Determine the [X, Y] coordinate at the center of the cell enclosing the given text.  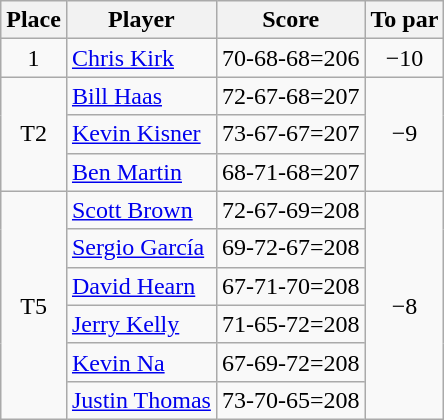
67-71-70=208 [290, 286]
To par [404, 20]
Bill Haas [141, 96]
Chris Kirk [141, 58]
72-67-69=208 [290, 210]
Ben Martin [141, 172]
Scott Brown [141, 210]
67-69-72=208 [290, 362]
Player [141, 20]
Place [34, 20]
71-65-72=208 [290, 324]
Kevin Kisner [141, 134]
Sergio García [141, 248]
69-72-67=208 [290, 248]
T2 [34, 134]
68-71-68=207 [290, 172]
72-67-68=207 [290, 96]
73-67-67=207 [290, 134]
−8 [404, 305]
−10 [404, 58]
−9 [404, 134]
73-70-65=208 [290, 400]
T5 [34, 305]
Score [290, 20]
David Hearn [141, 286]
Jerry Kelly [141, 324]
Kevin Na [141, 362]
70-68-68=206 [290, 58]
Justin Thomas [141, 400]
1 [34, 58]
